For the text-containing cell, return its midpoint in (X, Y) coordinate format. 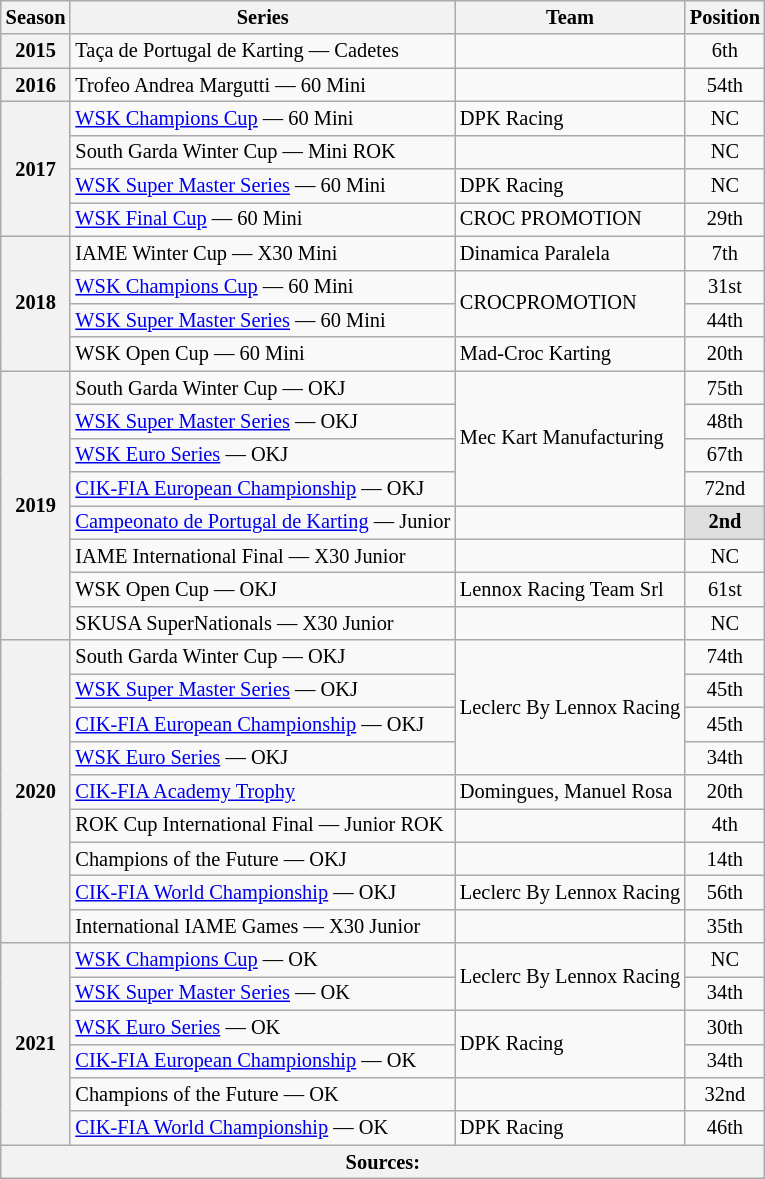
South Garda Winter Cup — Mini ROK (262, 152)
Lennox Racing Team Srl (570, 589)
Position (725, 17)
31st (725, 287)
CIK-FIA European Championship — OK (262, 1061)
WSK Super Master Series — OK (262, 993)
Champions of the Future — OK (262, 1094)
2nd (725, 522)
IAME Winter Cup — X30 Mini (262, 253)
Sources: (383, 1162)
35th (725, 926)
74th (725, 657)
14th (725, 859)
WSK Open Cup — 60 Mini (262, 354)
ROK Cup International Final — Junior ROK (262, 825)
Champions of the Future — OKJ (262, 859)
61st (725, 589)
67th (725, 455)
2017 (36, 168)
SKUSA SuperNationals — X30 Junior (262, 623)
54th (725, 85)
48th (725, 421)
Dinamica Paralela (570, 253)
44th (725, 320)
WSK Open Cup — OKJ (262, 589)
30th (725, 1027)
46th (725, 1128)
WSK Final Cup — 60 Mini (262, 219)
7th (725, 253)
32nd (725, 1094)
IAME International Final — X30 Junior (262, 556)
Mec Kart Manufacturing (570, 438)
4th (725, 825)
Series (262, 17)
CROCPROMOTION (570, 304)
29th (725, 219)
2015 (36, 51)
CIK-FIA Academy Trophy (262, 791)
Campeonato de Portugal de Karting — Junior (262, 522)
Season (36, 17)
CIK-FIA World Championship — OKJ (262, 892)
Domingues, Manuel Rosa (570, 791)
International IAME Games — X30 Junior (262, 926)
2020 (36, 792)
WSK Euro Series — OK (262, 1027)
Mad-Croc Karting (570, 354)
2019 (36, 506)
2016 (36, 85)
CROC PROMOTION (570, 219)
2018 (36, 304)
56th (725, 892)
72nd (725, 489)
Team (570, 17)
CIK-FIA World Championship — OK (262, 1128)
Trofeo Andrea Margutti — 60 Mini (262, 85)
Taça de Portugal de Karting — Cadetes (262, 51)
WSK Champions Cup — OK (262, 960)
2021 (36, 1044)
75th (725, 388)
6th (725, 51)
